Extract the [x, y] coordinate from the center of the cell holding the provided text.  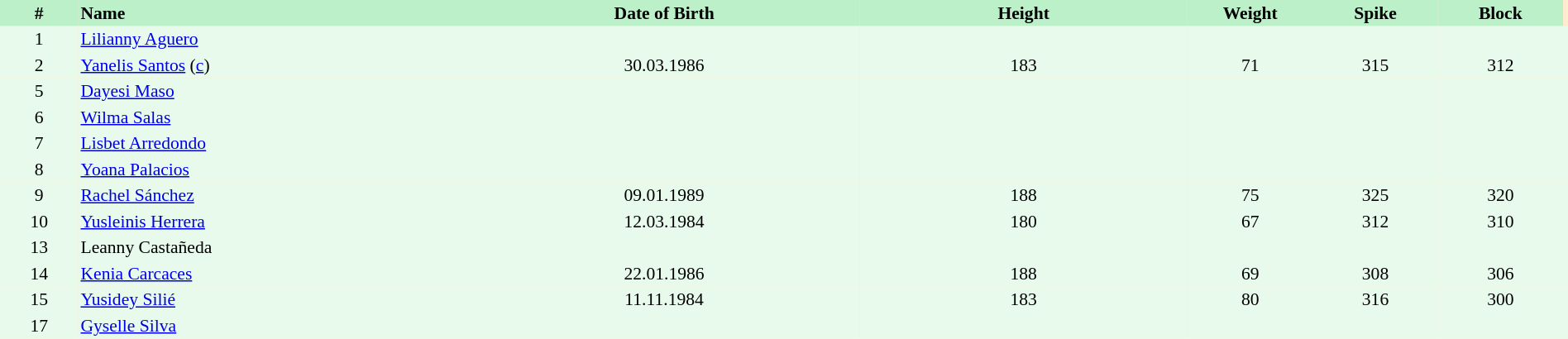
71 [1250, 65]
67 [1250, 222]
Dayesi Maso [273, 91]
320 [1500, 195]
80 [1250, 299]
316 [1374, 299]
300 [1500, 299]
315 [1374, 65]
Yusidey Silié [273, 299]
7 [39, 144]
10 [39, 222]
Yoana Palacios [273, 169]
12.03.1984 [664, 222]
Lisbet Arredondo [273, 144]
308 [1374, 274]
325 [1374, 195]
Rachel Sánchez [273, 195]
1 [39, 40]
2 [39, 65]
Leanny Castañeda [273, 248]
Weight [1250, 13]
306 [1500, 274]
Name [273, 13]
69 [1250, 274]
180 [1024, 222]
Date of Birth [664, 13]
Spike [1374, 13]
8 [39, 169]
30.03.1986 [664, 65]
Block [1500, 13]
Gyselle Silva [273, 326]
Height [1024, 13]
# [39, 13]
9 [39, 195]
75 [1250, 195]
15 [39, 299]
11.11.1984 [664, 299]
Wilma Salas [273, 117]
Kenia Carcaces [273, 274]
22.01.1986 [664, 274]
Yusleinis Herrera [273, 222]
Lilianny Aguero [273, 40]
13 [39, 248]
5 [39, 91]
6 [39, 117]
09.01.1989 [664, 195]
14 [39, 274]
310 [1500, 222]
17 [39, 326]
Yanelis Santos (c) [273, 65]
